For the text-containing cell, return its midpoint in [X, Y] coordinate format. 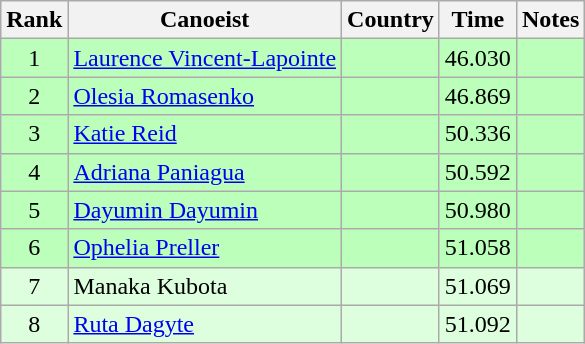
51.092 [478, 324]
46.030 [478, 58]
2 [34, 96]
1 [34, 58]
Adriana Paniagua [205, 172]
Katie Reid [205, 134]
Laurence Vincent-Lapointe [205, 58]
6 [34, 248]
5 [34, 210]
Time [478, 20]
Ophelia Preller [205, 248]
Country [391, 20]
Canoeist [205, 20]
3 [34, 134]
50.592 [478, 172]
50.980 [478, 210]
7 [34, 286]
51.058 [478, 248]
4 [34, 172]
Olesia Romasenko [205, 96]
Manaka Kubota [205, 286]
51.069 [478, 286]
46.869 [478, 96]
Notes [550, 20]
50.336 [478, 134]
Rank [34, 20]
Dayumin Dayumin [205, 210]
8 [34, 324]
Ruta Dagyte [205, 324]
